Detect which cell encompasses the target text, then output its (X, Y) center coordinate. 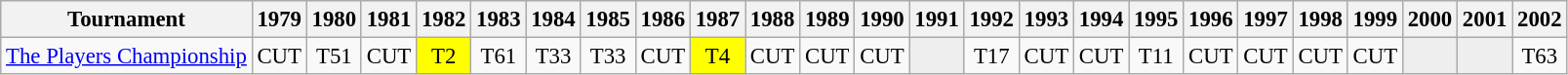
1993 (1046, 19)
T61 (499, 56)
T63 (1540, 56)
1998 (1320, 19)
T17 (991, 56)
Tournament (127, 19)
1992 (991, 19)
2000 (1429, 19)
T51 (334, 56)
2001 (1485, 19)
1982 (444, 19)
1986 (663, 19)
2002 (1540, 19)
1988 (773, 19)
T2 (444, 56)
T11 (1156, 56)
1999 (1375, 19)
1987 (717, 19)
1994 (1101, 19)
1996 (1211, 19)
1980 (334, 19)
1979 (279, 19)
1985 (608, 19)
1990 (882, 19)
1983 (499, 19)
1989 (827, 19)
1997 (1266, 19)
1991 (937, 19)
1984 (553, 19)
1995 (1156, 19)
1981 (388, 19)
The Players Championship (127, 56)
T4 (717, 56)
